Determine the [x, y] coordinate at the center of the cell enclosing the given text.  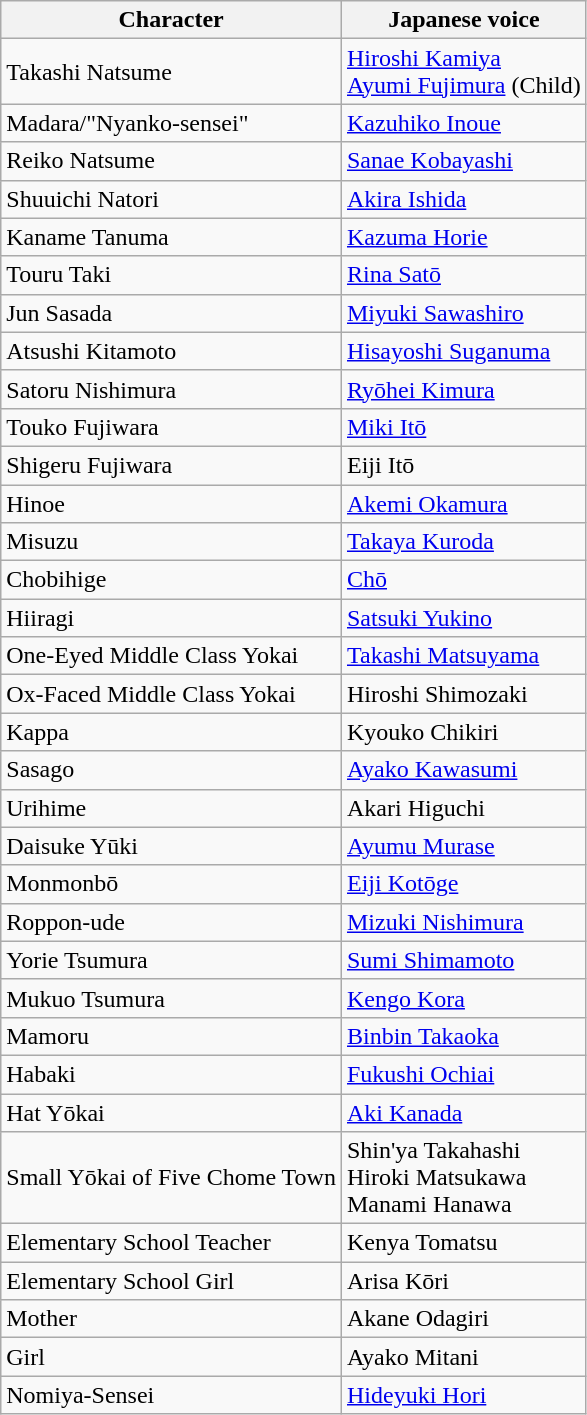
Ryōhei Kimura [464, 389]
Elementary School Teacher [172, 1243]
Takashi Natsume [172, 72]
Sumi Shimamoto [464, 960]
Mukuo Tsumura [172, 998]
Nomiya-Sensei [172, 1395]
Hat Yōkai [172, 1113]
Hiroshi Shimozaki [464, 694]
Ayako Kawasumi [464, 770]
Miyuki Sawashiro [464, 313]
Daisuke Yūki [172, 846]
One-Eyed Middle Class Yokai [172, 656]
Eiji Itō [464, 465]
Eiji Kotōge [464, 884]
Shuuichi Natori [172, 199]
Kyouko Chikiri [464, 732]
Small Yōkai of Five Chome Town [172, 1178]
Roppon-ude [172, 922]
Ayumu Murase [464, 846]
Fukushi Ochiai [464, 1074]
Monmonbō [172, 884]
Kappa [172, 732]
Takashi Matsuyama [464, 656]
Ayako Mitani [464, 1357]
Touru Taki [172, 275]
Shigeru Fujiwara [172, 465]
Akari Higuchi [464, 808]
Akane Odagiri [464, 1319]
Sanae Kobayashi [464, 161]
Yorie Tsumura [172, 960]
Arisa Kōri [464, 1281]
Character [172, 20]
Kazuhiko Inoue [464, 123]
Binbin Takaoka [464, 1036]
Hiroshi KamiyaAyumi Fujimura (Child) [464, 72]
Hiiragi [172, 618]
Shin'ya TakahashiHiroki MatsukawaManami Hanawa [464, 1178]
Chō [464, 580]
Kaname Tanuma [172, 237]
Hideyuki Hori [464, 1395]
Habaki [172, 1074]
Jun Sasada [172, 313]
Kazuma Horie [464, 237]
Akemi Okamura [464, 503]
Kengo Kora [464, 998]
Reiko Natsume [172, 161]
Madara/"Nyanko-sensei" [172, 123]
Satoru Nishimura [172, 389]
Mother [172, 1319]
Elementary School Girl [172, 1281]
Girl [172, 1357]
Akira Ishida [464, 199]
Sasago [172, 770]
Miki Itō [464, 427]
Chobihige [172, 580]
Atsushi Kitamoto [172, 351]
Japanese voice [464, 20]
Rina Satō [464, 275]
Urihime [172, 808]
Touko Fujiwara [172, 427]
Mizuki Nishimura [464, 922]
Hinoe [172, 503]
Ox-Faced Middle Class Yokai [172, 694]
Misuzu [172, 542]
Mamoru [172, 1036]
Hisayoshi Suganuma [464, 351]
Aki Kanada [464, 1113]
Takaya Kuroda [464, 542]
Satsuki Yukino [464, 618]
Kenya Tomatsu [464, 1243]
